Detect which cell encompasses the target text, then output its [X, Y] center coordinate. 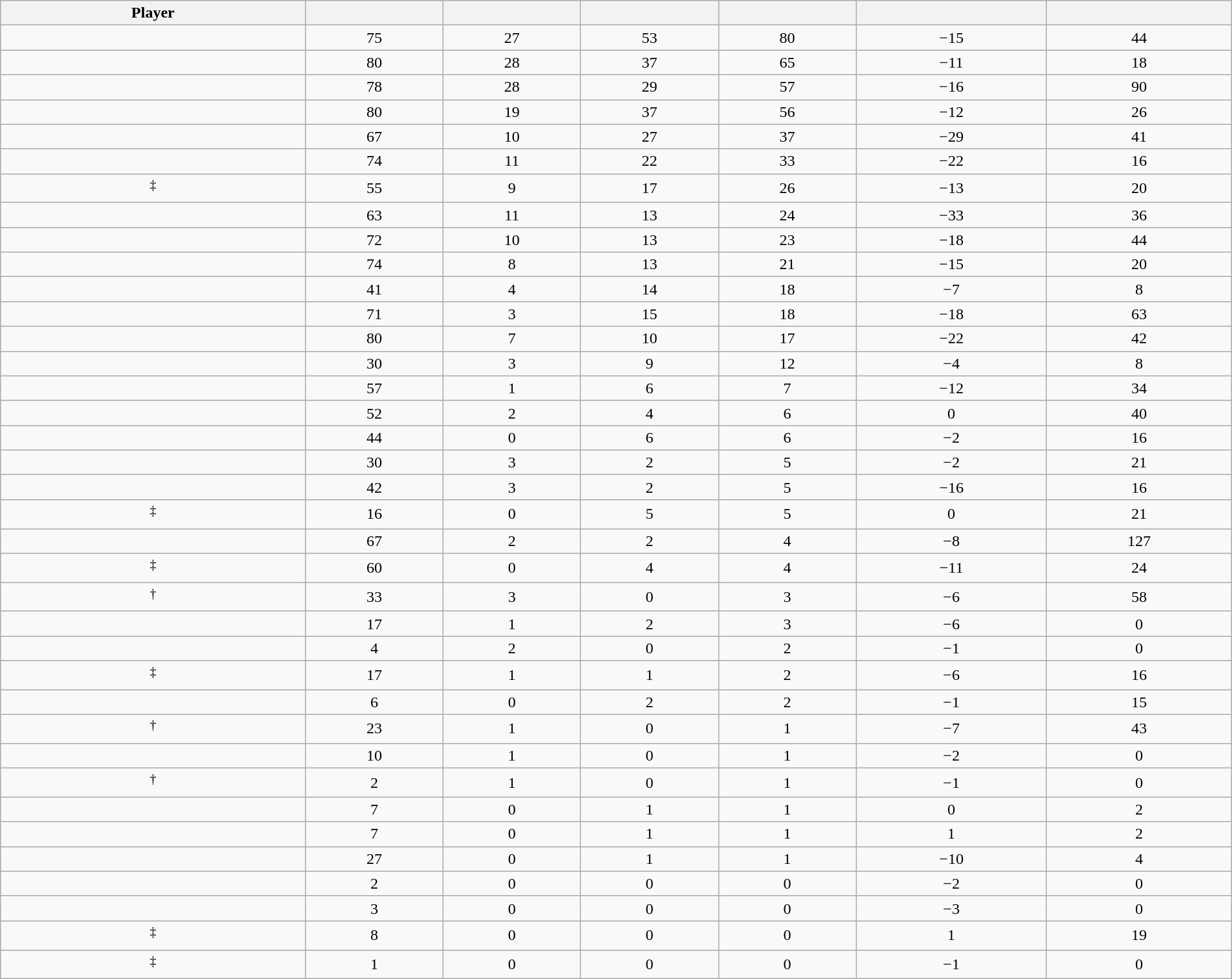
75 [374, 38]
34 [1139, 388]
14 [650, 289]
40 [1139, 413]
−13 [951, 189]
43 [1139, 729]
−8 [951, 541]
−33 [951, 215]
−4 [951, 363]
127 [1139, 541]
72 [374, 240]
55 [374, 189]
58 [1139, 597]
60 [374, 568]
29 [650, 87]
−10 [951, 859]
53 [650, 38]
78 [374, 87]
12 [788, 363]
65 [788, 62]
52 [374, 413]
90 [1139, 87]
56 [788, 112]
22 [650, 161]
Player [153, 13]
−3 [951, 908]
36 [1139, 215]
71 [374, 314]
−29 [951, 137]
